Output the (x, y) coordinate of the center of the cell containing the given text.  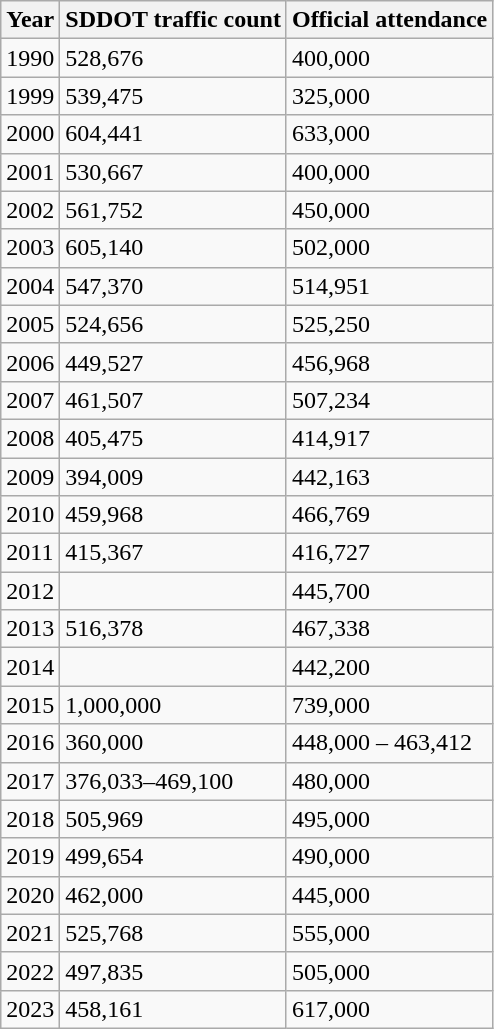
456,968 (389, 362)
2015 (30, 705)
2023 (30, 1009)
547,370 (174, 286)
2003 (30, 248)
528,676 (174, 58)
605,140 (174, 248)
2018 (30, 819)
2013 (30, 629)
450,000 (389, 210)
480,000 (389, 781)
525,768 (174, 933)
2022 (30, 971)
445,700 (389, 591)
2007 (30, 400)
497,835 (174, 971)
416,727 (389, 553)
617,000 (389, 1009)
466,769 (389, 515)
449,527 (174, 362)
739,000 (389, 705)
2019 (30, 857)
2005 (30, 324)
442,200 (389, 667)
2021 (30, 933)
490,000 (389, 857)
507,234 (389, 400)
445,000 (389, 895)
459,968 (174, 515)
2016 (30, 743)
2012 (30, 591)
499,654 (174, 857)
524,656 (174, 324)
2004 (30, 286)
525,250 (389, 324)
SDDOT traffic count (174, 20)
2009 (30, 477)
Official attendance (389, 20)
415,367 (174, 553)
2017 (30, 781)
Year (30, 20)
502,000 (389, 248)
448,000 – 463,412 (389, 743)
2014 (30, 667)
505,000 (389, 971)
405,475 (174, 438)
2001 (30, 172)
2006 (30, 362)
1990 (30, 58)
1999 (30, 96)
2011 (30, 553)
516,378 (174, 629)
461,507 (174, 400)
458,161 (174, 1009)
539,475 (174, 96)
467,338 (389, 629)
633,000 (389, 134)
505,969 (174, 819)
604,441 (174, 134)
561,752 (174, 210)
2002 (30, 210)
495,000 (389, 819)
360,000 (174, 743)
514,951 (389, 286)
394,009 (174, 477)
414,917 (389, 438)
555,000 (389, 933)
2020 (30, 895)
376,033–469,100 (174, 781)
462,000 (174, 895)
2000 (30, 134)
530,667 (174, 172)
325,000 (389, 96)
2010 (30, 515)
442,163 (389, 477)
2008 (30, 438)
1,000,000 (174, 705)
